Capture the cell that displays the provided text and extract its [x, y] central coordinate. 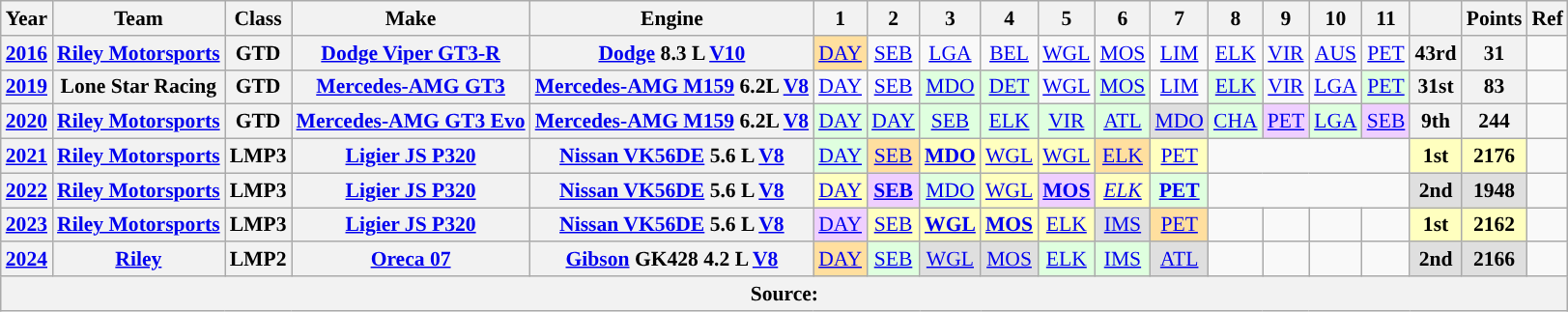
2021 [27, 156]
Mercedes-AMG GT3 [412, 87]
2024 [27, 260]
43rd [1436, 53]
Source: [784, 294]
6 [1123, 18]
8 [1236, 18]
Riley [139, 260]
LMP2 [259, 260]
9th [1436, 122]
31st [1436, 87]
4 [1009, 18]
Points [1495, 18]
2016 [27, 53]
Mercedes-AMG GT3 Evo [412, 122]
244 [1495, 122]
1948 [1495, 190]
1 [841, 18]
2166 [1495, 260]
Lone Star Racing [139, 87]
2162 [1495, 225]
83 [1495, 87]
AUS [1335, 53]
Oreca 07 [412, 260]
BEL [1009, 53]
7 [1179, 18]
CHA [1236, 122]
Make [412, 18]
2020 [27, 122]
Engine [672, 18]
Gibson GK428 4.2 L V8 [672, 260]
Year [27, 18]
3 [951, 18]
2176 [1495, 156]
10 [1335, 18]
Ref [1547, 18]
9 [1287, 18]
2022 [27, 190]
2023 [27, 225]
DET [1009, 87]
5 [1067, 18]
11 [1386, 18]
Dodge 8.3 L V10 [672, 53]
Dodge Viper GT3-R [412, 53]
31 [1495, 53]
Class [259, 18]
Team [139, 18]
2 [893, 18]
2019 [27, 87]
